Extract the (x, y) coordinate from the center of the cell holding the provided text.  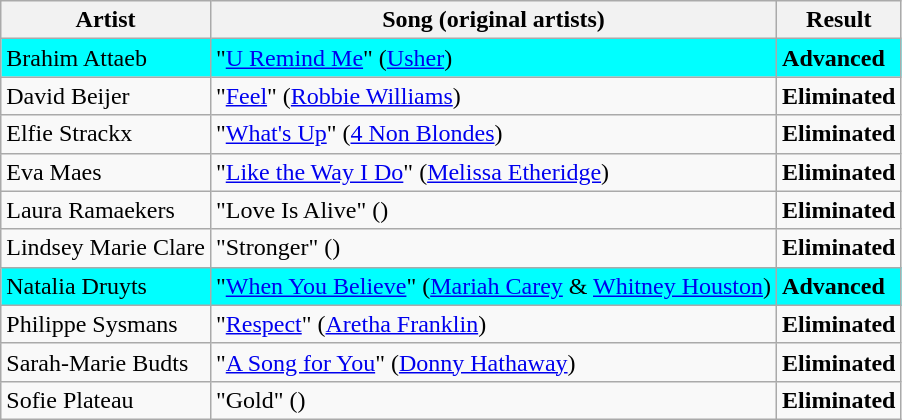
Brahim Attaeb (106, 58)
"Gold" () (493, 400)
"Love Is Alive" () (493, 210)
Elfie Strackx (106, 134)
Eva Maes (106, 172)
Song (original artists) (493, 20)
Sofie Plateau (106, 400)
Result (839, 20)
"Stronger" () (493, 248)
"A Song for You" (Donny Hathaway) (493, 362)
"Feel" (Robbie Williams) (493, 96)
Laura Ramaekers (106, 210)
Philippe Sysmans (106, 324)
Lindsey Marie Clare (106, 248)
"When You Believe" (Mariah Carey & Whitney Houston) (493, 286)
"U Remind Me" (Usher) (493, 58)
Natalia Druyts (106, 286)
Artist (106, 20)
Sarah-Marie Budts (106, 362)
"What's Up" (4 Non Blondes) (493, 134)
David Beijer (106, 96)
"Like the Way I Do" (Melissa Etheridge) (493, 172)
"Respect" (Aretha Franklin) (493, 324)
